Identify which cell holds the provided text, then report its [x, y] central coordinate. 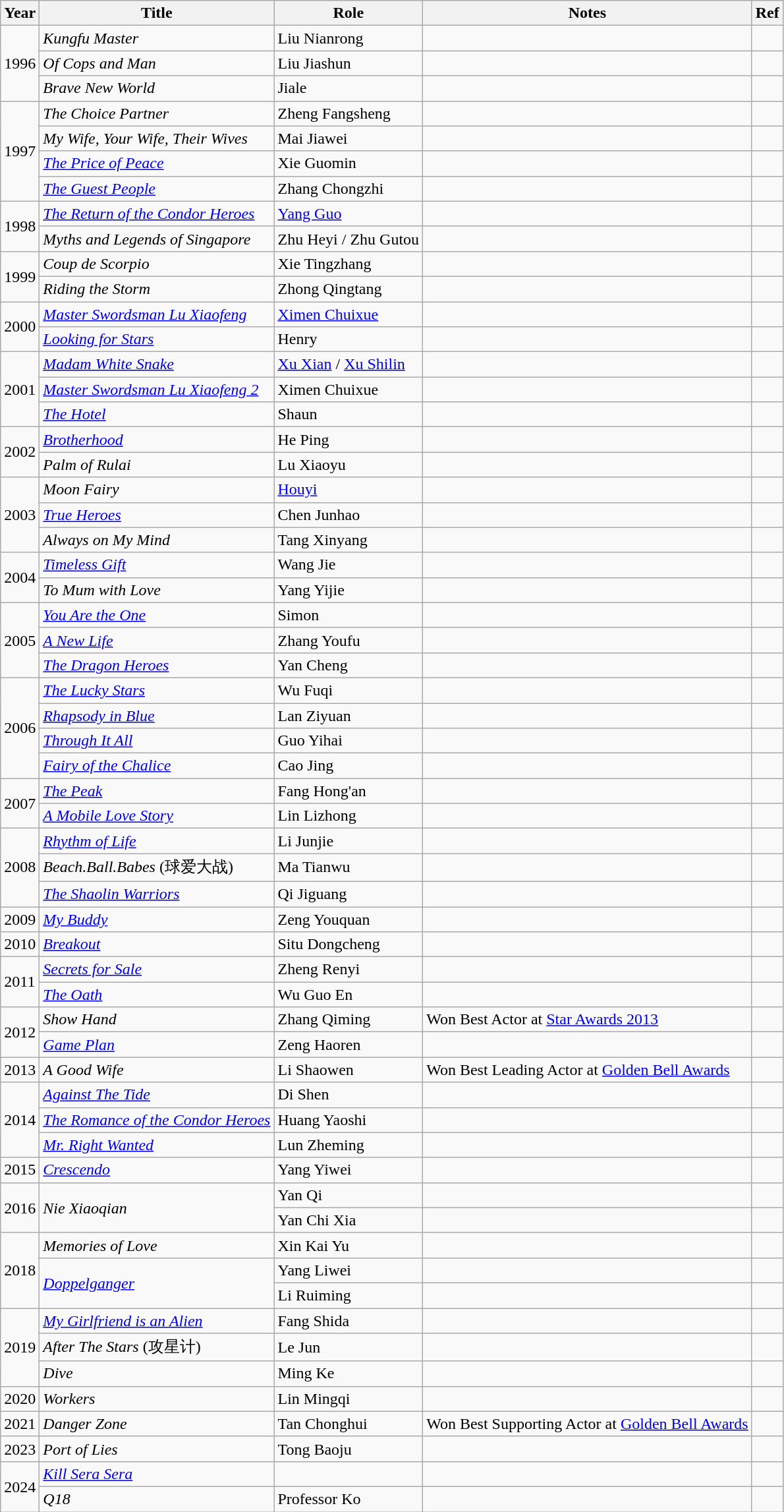
Fang Hong'an [349, 791]
Fairy of the Chalice [157, 766]
My Wife, Your Wife, Their Wives [157, 138]
Guo Yihai [349, 741]
Riding the Storm [157, 289]
He Ping [349, 440]
Rhapsody in Blue [157, 715]
Wu Guo En [349, 995]
My Buddy [157, 919]
My Girlfriend is an Alien [157, 1320]
Tan Chonghui [349, 1424]
2012 [20, 1032]
Show Hand [157, 1020]
Li Ruiming [349, 1295]
1998 [20, 226]
Ref [767, 13]
Yang Yiwei [349, 1170]
Master Swordsman Lu Xiaofeng [157, 314]
Houyi [349, 490]
Zeng Youquan [349, 919]
Situ Dongcheng [349, 945]
2001 [20, 390]
Xin Kai Yu [349, 1245]
Zhang Youfu [349, 640]
The Return of the Condor Heroes [157, 214]
Won Best Actor at Star Awards 2013 [588, 1020]
Q18 [157, 1499]
Breakout [157, 945]
The Hotel [157, 415]
Mai Jiawei [349, 138]
Tong Baoju [349, 1449]
Zeng Haoren [349, 1045]
Li Shaowen [349, 1070]
Dive [157, 1374]
Through It All [157, 741]
Zheng Fangsheng [349, 113]
Xu Xian / Xu Shilin [349, 364]
Liu Nianrong [349, 38]
2002 [20, 452]
Role [349, 13]
Wu Fuqi [349, 690]
Lun Zheming [349, 1145]
2024 [20, 1486]
Game Plan [157, 1045]
2015 [20, 1170]
Ma Tianwu [349, 867]
The Price of Peace [157, 163]
Moon Fairy [157, 490]
2016 [20, 1207]
2010 [20, 945]
Yan Chi Xia [349, 1220]
Coup de Scorpio [157, 264]
Cao Jing [349, 766]
Year [20, 13]
Le Jun [349, 1347]
Xie Guomin [349, 163]
2007 [20, 803]
Kungfu Master [157, 38]
Tang Xinyang [349, 540]
Lin Lizhong [349, 816]
Di Shen [349, 1095]
The Choice Partner [157, 113]
1999 [20, 276]
Master Swordsman Lu Xiaofeng 2 [157, 390]
2023 [20, 1449]
Lu Xiaoyu [349, 465]
Memories of Love [157, 1245]
The Dragon Heroes [157, 665]
1997 [20, 151]
Zhu Heyi / Zhu Gutou [349, 239]
Yan Qi [349, 1195]
Wang Jie [349, 565]
Nie Xiaoqian [157, 1207]
Yan Cheng [349, 665]
Port of Lies [157, 1449]
Mr. Right Wanted [157, 1145]
Won Best Leading Actor at Golden Bell Awards [588, 1070]
2019 [20, 1347]
2013 [20, 1070]
Title [157, 13]
Lan Ziyuan [349, 715]
2005 [20, 640]
Kill Sera Sera [157, 1474]
2014 [20, 1120]
Looking for Stars [157, 339]
Brave New World [157, 88]
2011 [20, 982]
After The Stars (攻星计) [157, 1347]
Yang Guo [349, 214]
The Peak [157, 791]
The Oath [157, 995]
2020 [20, 1399]
2008 [20, 867]
2003 [20, 515]
Liu Jiashun [349, 63]
Qi Jiguang [349, 894]
Zhang Chongzhi [349, 189]
The Romance of the Condor Heroes [157, 1120]
2009 [20, 919]
Chen Junhao [349, 515]
Palm of Rulai [157, 465]
Yang Liwei [349, 1270]
Professor Ko [349, 1499]
Zhang Qiming [349, 1020]
A Mobile Love Story [157, 816]
Simon [349, 615]
Doppelganger [157, 1283]
Notes [588, 13]
2018 [20, 1270]
Rhythm of Life [157, 841]
Ming Ke [349, 1374]
2000 [20, 327]
Against The Tide [157, 1095]
Lin Mingqi [349, 1399]
Xie Tingzhang [349, 264]
Brotherhood [157, 440]
Won Best Supporting Actor at Golden Bell Awards [588, 1424]
Madam White Snake [157, 364]
Jiale [349, 88]
Always on My Mind [157, 540]
Crescendo [157, 1170]
Of Cops and Man [157, 63]
Myths and Legends of Singapore [157, 239]
Danger Zone [157, 1424]
True Heroes [157, 515]
2004 [20, 577]
Henry [349, 339]
The Shaolin Warriors [157, 894]
2021 [20, 1424]
Workers [157, 1399]
Zheng Renyi [349, 970]
Huang Yaoshi [349, 1120]
A New Life [157, 640]
You Are the One [157, 615]
2006 [20, 728]
Shaun [349, 415]
The Lucky Stars [157, 690]
Secrets for Sale [157, 970]
Fang Shida [349, 1320]
Beach.Ball.Babes (球爱大战) [157, 867]
The Guest People [157, 189]
1996 [20, 63]
Timeless Gift [157, 565]
A Good Wife [157, 1070]
Yang Yijie [349, 590]
To Mum with Love [157, 590]
Zhong Qingtang [349, 289]
Li Junjie [349, 841]
